Extract the (x, y) coordinate from the center of the cell holding the provided text.  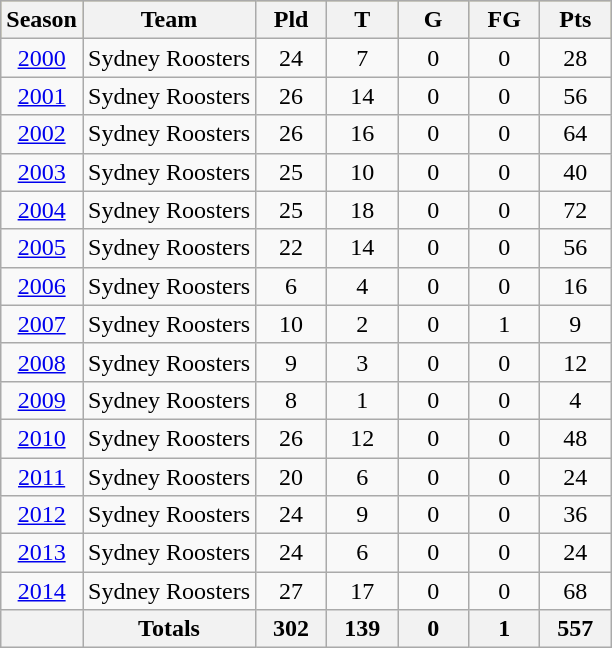
Pld (292, 20)
72 (576, 210)
2008 (42, 362)
Season (42, 20)
68 (576, 591)
Pts (576, 20)
FG (504, 20)
302 (292, 629)
2005 (42, 248)
G (434, 20)
22 (292, 248)
36 (576, 515)
2000 (42, 58)
40 (576, 172)
28 (576, 58)
8 (292, 400)
27 (292, 591)
18 (362, 210)
20 (292, 477)
T (362, 20)
2012 (42, 515)
2003 (42, 172)
Team (168, 20)
3 (362, 362)
2009 (42, 400)
2011 (42, 477)
2 (362, 324)
48 (576, 438)
2010 (42, 438)
2013 (42, 553)
2002 (42, 134)
2014 (42, 591)
2004 (42, 210)
7 (362, 58)
2006 (42, 286)
17 (362, 591)
2001 (42, 96)
Totals (168, 629)
2007 (42, 324)
139 (362, 629)
557 (576, 629)
64 (576, 134)
